Return the [X, Y] coordinate for the center point of the cell that contains the specified text.  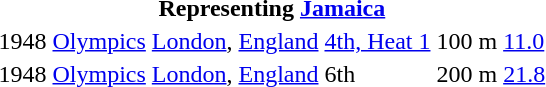
Olympics [99, 41]
100 m [467, 41]
4th, Heat 1 [378, 41]
London, England [235, 41]
